From the cell containing the given text, extract its center point as (x, y) coordinate. 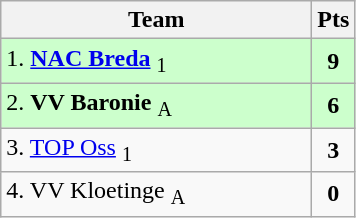
9 (334, 61)
4. VV Kloetinge A (156, 194)
Team (156, 20)
0 (334, 194)
1. NAC Breda 1 (156, 61)
3 (334, 150)
2. VV Baronie A (156, 105)
Pts (334, 20)
6 (334, 105)
3. TOP Oss 1 (156, 150)
